Extract the (x, y) coordinate from the center of the cell holding the provided text.  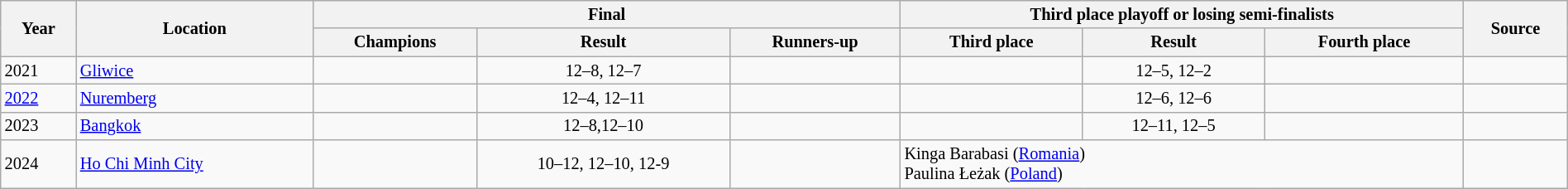
Bangkok (195, 126)
Source (1515, 28)
Third place (992, 42)
Champions (395, 42)
Gliwice (195, 70)
12–8, 12–7 (603, 70)
Nuremberg (195, 98)
2024 (38, 164)
Final (607, 14)
Ho Chi Minh City (195, 164)
Third place playoff or losing semi-finalists (1183, 14)
12–11, 12–5 (1174, 126)
Fourth place (1365, 42)
12–5, 12–2 (1174, 70)
12–8,12–10 (603, 126)
2021 (38, 70)
12–6, 12–6 (1174, 98)
10–12, 12–10, 12-9 (603, 164)
Kinga Barabasi (Romania) Paulina Łeżak (Poland) (1183, 164)
Year (38, 28)
12–4, 12–11 (603, 98)
Runners-up (815, 42)
Location (195, 28)
2023 (38, 126)
2022 (38, 98)
